Determine the (X, Y) coordinate at the center of the cell enclosing the given text.  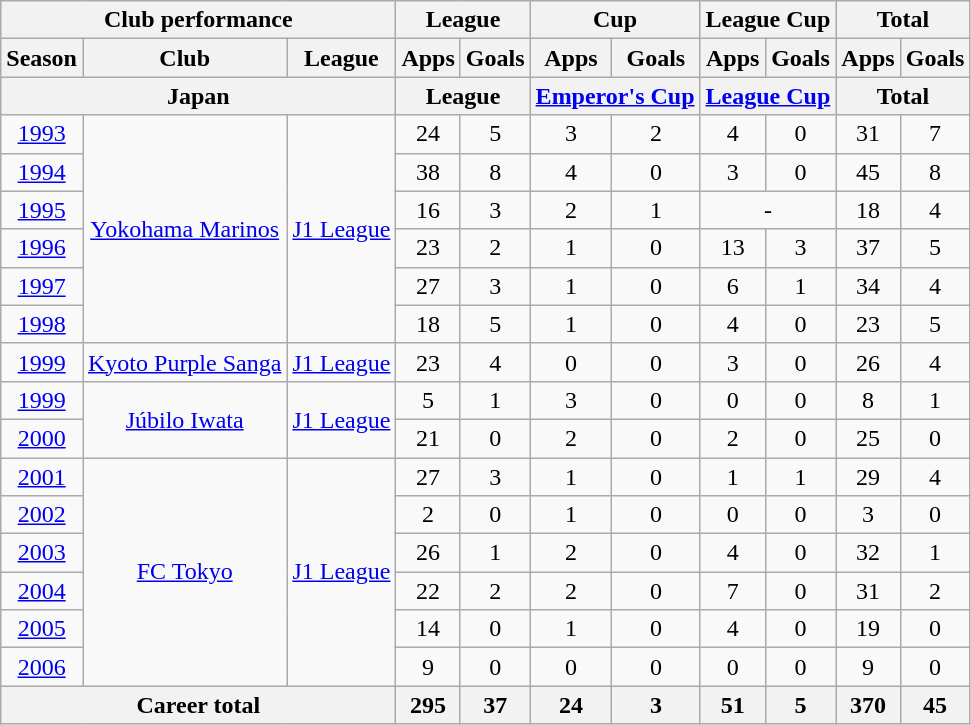
1997 (42, 286)
19 (868, 629)
Júbilo Iwata (184, 419)
1995 (42, 210)
- (768, 210)
Emperor's Cup (615, 96)
1993 (42, 134)
14 (428, 629)
Kyoto Purple Sanga (184, 362)
34 (868, 286)
1998 (42, 324)
Season (42, 58)
51 (732, 705)
2005 (42, 629)
32 (868, 553)
21 (428, 438)
Yokohama Marinos (184, 229)
2001 (42, 477)
6 (732, 286)
295 (428, 705)
2000 (42, 438)
Cup (615, 20)
16 (428, 210)
1994 (42, 172)
2006 (42, 667)
25 (868, 438)
2004 (42, 591)
FC Tokyo (184, 572)
29 (868, 477)
1996 (42, 248)
Club (184, 58)
38 (428, 172)
370 (868, 705)
13 (732, 248)
Career total (198, 705)
2003 (42, 553)
2002 (42, 515)
Japan (198, 96)
22 (428, 591)
Club performance (198, 20)
